Capture the cell that displays the provided text and extract its [X, Y] central coordinate. 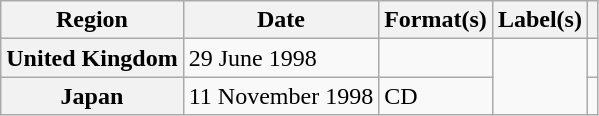
CD [436, 96]
Format(s) [436, 20]
11 November 1998 [280, 96]
29 June 1998 [280, 58]
Date [280, 20]
Label(s) [540, 20]
United Kingdom [92, 58]
Japan [92, 96]
Region [92, 20]
